For the text-containing cell, return its midpoint in (X, Y) coordinate format. 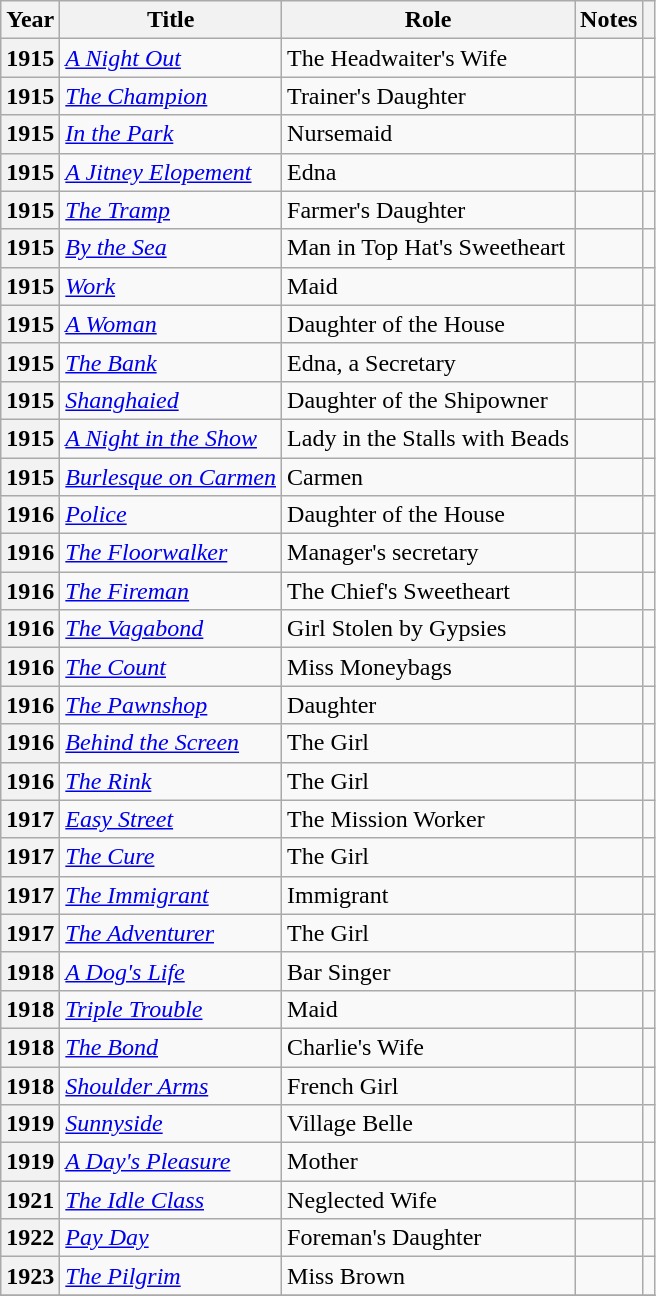
The Chief's Sweetheart (428, 591)
The Rink (171, 781)
The Pilgrim (171, 1276)
Nursemaid (428, 134)
Man in Top Hat's Sweetheart (428, 248)
1921 (30, 1200)
The Idle Class (171, 1200)
Easy Street (171, 819)
1922 (30, 1238)
Edna (428, 172)
Trainer's Daughter (428, 96)
A Night Out (171, 58)
The Fireman (171, 591)
The Pawnshop (171, 705)
Farmer's Daughter (428, 210)
French Girl (428, 1085)
Miss Brown (428, 1276)
Shoulder Arms (171, 1085)
The Adventurer (171, 933)
A Dog's Life (171, 971)
Title (171, 20)
The Count (171, 667)
A Jitney Elopement (171, 172)
Miss Moneybags (428, 667)
The Vagabond (171, 629)
Work (171, 286)
Girl Stolen by Gypsies (428, 629)
Daughter of the Shipowner (428, 400)
Village Belle (428, 1124)
Carmen (428, 477)
1923 (30, 1276)
Daughter (428, 705)
The Tramp (171, 210)
Burlesque on Carmen (171, 477)
Charlie's Wife (428, 1047)
The Cure (171, 857)
The Floorwalker (171, 553)
By the Sea (171, 248)
Triple Trouble (171, 1009)
The Mission Worker (428, 819)
The Bond (171, 1047)
Role (428, 20)
Year (30, 20)
Bar Singer (428, 971)
A Woman (171, 324)
Police (171, 515)
Sunnyside (171, 1124)
Notes (609, 20)
A Day's Pleasure (171, 1162)
Behind the Screen (171, 743)
Edna, a Secretary (428, 362)
In the Park (171, 134)
Immigrant (428, 895)
Manager's secretary (428, 553)
The Headwaiter's Wife (428, 58)
Foreman's Daughter (428, 1238)
The Champion (171, 96)
A Night in the Show (171, 438)
Mother (428, 1162)
Shanghaied (171, 400)
Neglected Wife (428, 1200)
Pay Day (171, 1238)
The Bank (171, 362)
Lady in the Stalls with Beads (428, 438)
The Immigrant (171, 895)
